Determine the (x, y) coordinate at the center of the cell enclosing the given text.  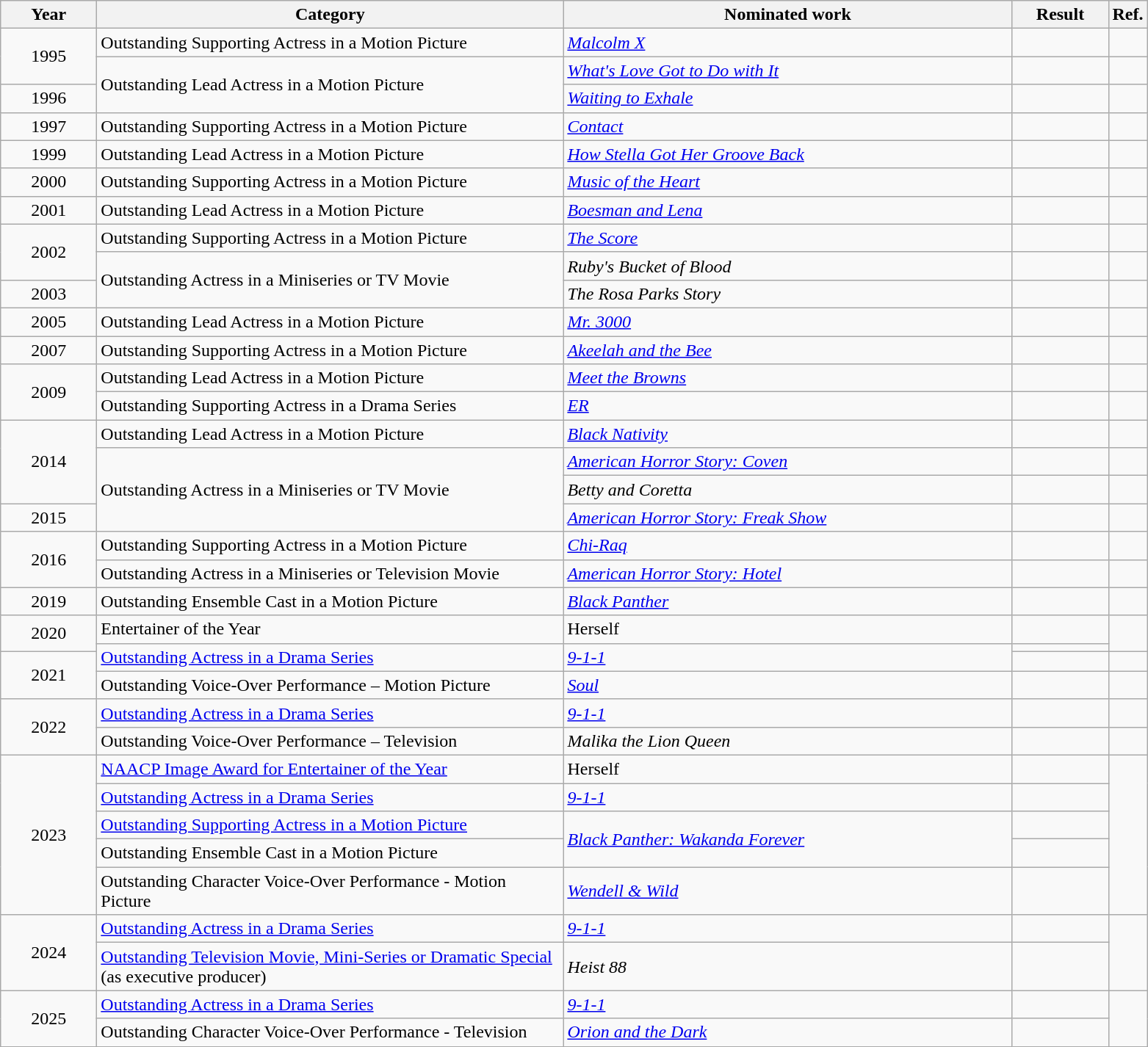
Outstanding Supporting Actress in a Drama Series (331, 406)
Outstanding Voice-Over Performance – Motion Picture (331, 685)
Black Panther: Wakanda Forever (787, 839)
1997 (48, 126)
Boesman and Lena (787, 210)
2020 (48, 633)
The Rosa Parks Story (787, 294)
2019 (48, 601)
Year (48, 15)
2005 (48, 322)
2001 (48, 210)
Waiting to Exhale (787, 98)
Nominated work (787, 15)
Contact (787, 126)
2000 (48, 182)
Ruby's Bucket of Blood (787, 266)
Category (331, 15)
2009 (48, 392)
Mr. 3000 (787, 322)
Outstanding Voice-Over Performance – Television (331, 741)
Meet the Browns (787, 378)
1995 (48, 57)
2002 (48, 252)
2023 (48, 834)
2015 (48, 518)
ER (787, 406)
How Stella Got Her Groove Back (787, 154)
Orion and the Dark (787, 1032)
American Horror Story: Freak Show (787, 518)
Soul (787, 685)
1996 (48, 98)
Wendell & Wild (787, 891)
2021 (48, 675)
1999 (48, 154)
Entertainer of the Year (331, 629)
2022 (48, 727)
2014 (48, 462)
Black Nativity (787, 434)
Outstanding Actress in a Miniseries or Television Movie (331, 573)
Outstanding Character Voice-Over Performance - Television (331, 1032)
2007 (48, 350)
Malika the Lion Queen (787, 741)
Ref. (1128, 15)
Chi-Raq (787, 546)
Betty and Coretta (787, 490)
Outstanding Television Movie, Mini-Series or Dramatic Special (as executive producer) (331, 966)
2003 (48, 294)
Music of the Heart (787, 182)
NAACP Image Award for Entertainer of the Year (331, 769)
Outstanding Character Voice-Over Performance - Motion Picture (331, 891)
2024 (48, 953)
Akeelah and the Bee (787, 350)
Heist 88 (787, 966)
2025 (48, 1018)
Malcolm X (787, 43)
Black Panther (787, 601)
American Horror Story: Coven (787, 462)
What's Love Got to Do with It (787, 70)
2016 (48, 559)
Result (1061, 15)
American Horror Story: Hotel (787, 573)
The Score (787, 238)
